Identify which cell holds the provided text, then report its [X, Y] central coordinate. 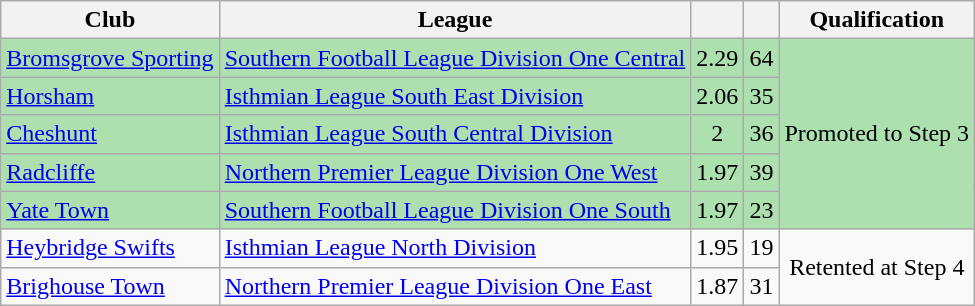
Northern Premier League Division One East [455, 286]
Bromsgrove Sporting [110, 58]
Promoted to Step 3 [877, 134]
Brighouse Town [110, 286]
Radcliffe [110, 172]
Southern Football League Division One South [455, 210]
23 [762, 210]
Horsham [110, 96]
League [455, 20]
31 [762, 286]
2.06 [718, 96]
1.95 [718, 248]
Isthmian League South East Division [455, 96]
19 [762, 248]
2 [718, 134]
64 [762, 58]
36 [762, 134]
Cheshunt [110, 134]
39 [762, 172]
Club [110, 20]
Heybridge Swifts [110, 248]
1.87 [718, 286]
Qualification [877, 20]
Isthmian League North Division [455, 248]
Northern Premier League Division One West [455, 172]
35 [762, 96]
Retented at Step 4 [877, 267]
Yate Town [110, 210]
Isthmian League South Central Division [455, 134]
Southern Football League Division One Central [455, 58]
2.29 [718, 58]
